Output the [X, Y] coordinate of the center of the cell containing the given text.  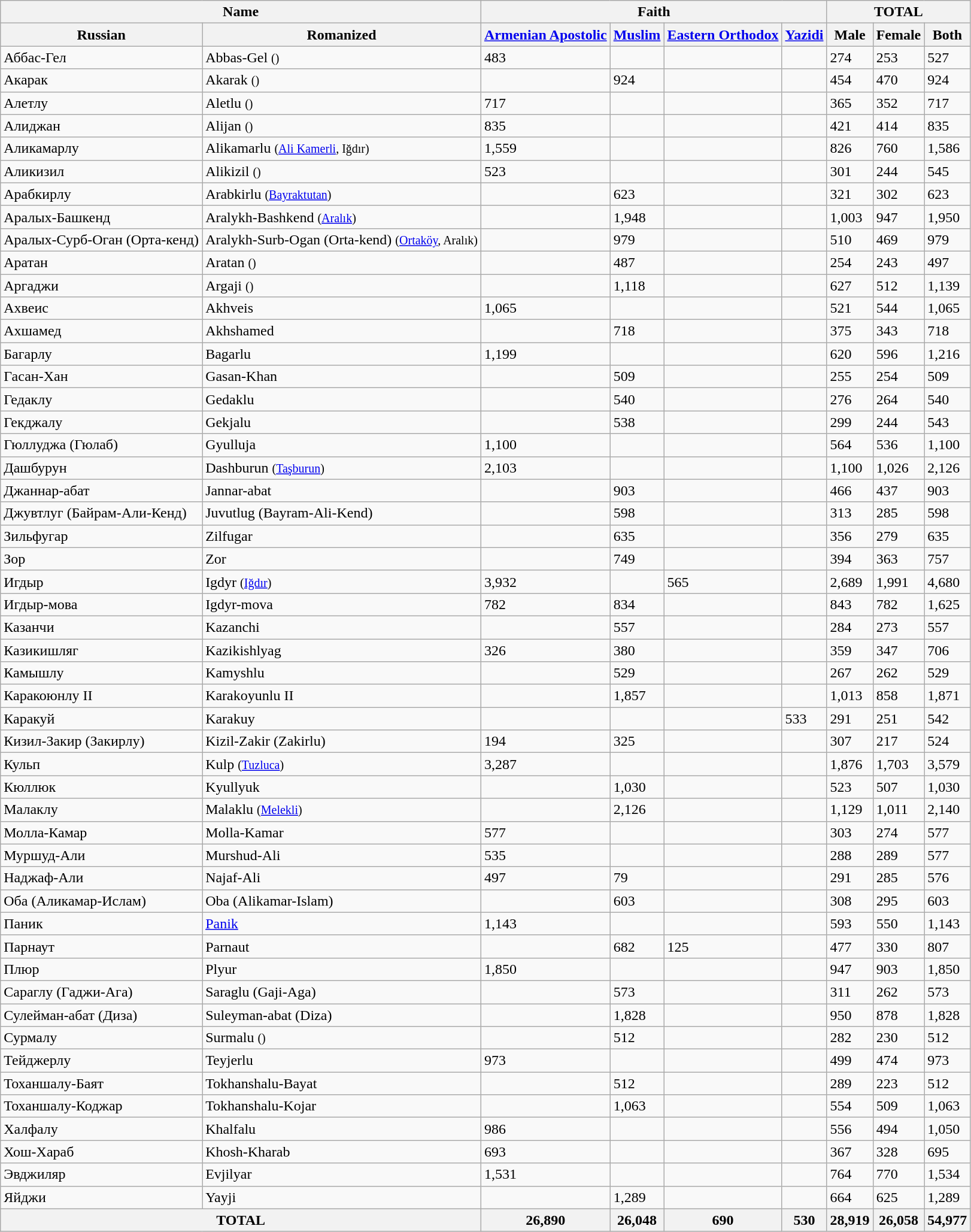
Зор [102, 559]
757 [947, 559]
Karakoyunlu II [342, 696]
217 [899, 741]
706 [947, 650]
Suleyman-abat (Diza) [342, 1015]
2,689 [850, 582]
Тоханшалу-Баят [102, 1083]
Яйджи [102, 1197]
749 [637, 559]
Gyulluja [342, 445]
328 [899, 1152]
Oba (Alikamar-Islam) [342, 901]
878 [899, 1015]
1,876 [850, 764]
Arabkirlu (Bayraktutan) [342, 194]
1,991 [899, 582]
Багарлу [102, 354]
Alijan () [342, 126]
Female [899, 35]
Eastern Orthodox [723, 35]
477 [850, 946]
Аратан [102, 262]
Арабкирлу [102, 194]
843 [850, 604]
Russian [102, 35]
1,950 [947, 217]
Зильфугар [102, 536]
1,013 [850, 696]
264 [899, 399]
Оба (Аликамар-Ислам) [102, 901]
Парнаут [102, 946]
251 [899, 719]
625 [899, 1197]
26,048 [637, 1220]
538 [637, 422]
302 [899, 194]
Каракоюнлу II [102, 696]
276 [850, 399]
4,680 [947, 582]
Тейджерлу [102, 1061]
Saraglu (Gaji-Aga) [342, 992]
Аликизил [102, 171]
Гюллуджа (Гюлаб) [102, 445]
524 [947, 741]
303 [850, 833]
375 [850, 331]
380 [637, 650]
536 [899, 445]
834 [637, 604]
1,011 [899, 810]
Aratan () [342, 262]
Both [947, 35]
826 [850, 149]
Сулейман-абат (Диза) [102, 1015]
950 [850, 1015]
Эвджиляр [102, 1175]
Alikizil () [342, 171]
Гекджалу [102, 422]
Kamyshlu [342, 673]
Abbas-Gel () [342, 57]
437 [899, 491]
Хош-Хараб [102, 1152]
365 [850, 103]
Yazidi [805, 35]
556 [850, 1129]
554 [850, 1106]
343 [899, 331]
Алетлу [102, 103]
Akhshamed [342, 331]
Name [241, 12]
28,919 [850, 1220]
1,871 [947, 696]
Najaf-Ali [342, 878]
Gedaklu [342, 399]
530 [805, 1220]
Yayji [342, 1197]
986 [545, 1129]
Jannar-abat [342, 491]
421 [850, 126]
527 [947, 57]
367 [850, 1152]
Kazanchi [342, 627]
Kulp (Tuzluca) [342, 764]
Akarak () [342, 80]
Malaklu (Melekli) [342, 810]
627 [850, 286]
550 [899, 924]
1,003 [850, 217]
267 [850, 673]
325 [637, 741]
311 [850, 992]
1,531 [545, 1175]
Наджаф-Али [102, 878]
288 [850, 855]
454 [850, 80]
Казикишляг [102, 650]
230 [899, 1038]
Kyullyuk [342, 787]
Tokhanshalu-Bayat [342, 1083]
858 [899, 696]
295 [899, 901]
Сараглу (Гаджи-Ага) [102, 992]
Aralykh-Bashkend (Aralık) [342, 217]
1,026 [899, 468]
521 [850, 308]
Аликамарлу [102, 149]
Кюллюк [102, 787]
1,199 [545, 354]
Molla-Kamar [342, 833]
299 [850, 422]
Dashburun (Taşburun) [342, 468]
Аралых-Башкенд [102, 217]
243 [899, 262]
494 [899, 1129]
Алиджан [102, 126]
760 [899, 149]
1,857 [637, 696]
Akhveis [342, 308]
Tokhanshalu-Kojar [342, 1106]
273 [899, 627]
Karakuy [342, 719]
Муршуд-Али [102, 855]
Джаннар-абат [102, 491]
2,140 [947, 810]
279 [899, 536]
79 [637, 878]
596 [899, 354]
620 [850, 354]
1,703 [899, 764]
Argaji () [342, 286]
Казанчи [102, 627]
352 [899, 103]
Гасан-Хан [102, 377]
545 [947, 171]
Khalfalu [342, 1129]
194 [545, 741]
565 [723, 582]
Дашбурун [102, 468]
Kazikishlyag [342, 650]
Igdyr-mova [342, 604]
Молла-Камар [102, 833]
Panik [342, 924]
Аралых-Сурб-Оган (Орта-кенд) [102, 240]
1,948 [637, 217]
Игдыр [102, 582]
564 [850, 445]
2,103 [545, 468]
576 [947, 878]
483 [545, 57]
Кизил-Закир (Закирлу) [102, 741]
255 [850, 377]
Игдыр-мова [102, 604]
1,050 [947, 1129]
Малаклу [102, 810]
Romanized [342, 35]
535 [545, 855]
1,118 [637, 286]
321 [850, 194]
3,579 [947, 764]
308 [850, 901]
Plyur [342, 969]
Ахшамед [102, 331]
3,932 [545, 582]
Сурмалу [102, 1038]
54,977 [947, 1220]
664 [850, 1197]
Аргаджи [102, 286]
253 [899, 57]
3,287 [545, 764]
1,129 [850, 810]
125 [723, 946]
Плюр [102, 969]
Халфалу [102, 1129]
Alikamarlu (Ali Kamerli, Iğdır) [342, 149]
469 [899, 240]
1,139 [947, 286]
Паник [102, 924]
Male [850, 35]
330 [899, 946]
693 [545, 1152]
543 [947, 422]
690 [723, 1220]
Ахвеис [102, 308]
470 [899, 80]
363 [899, 559]
359 [850, 650]
Гедаклу [102, 399]
Khosh-Kharab [342, 1152]
Камышлу [102, 673]
284 [850, 627]
Zilfugar [342, 536]
414 [899, 126]
682 [637, 946]
807 [947, 946]
Аббас-Гел [102, 57]
510 [850, 240]
26,058 [899, 1220]
Кульп [102, 764]
Тоханшалу-Коджар [102, 1106]
544 [899, 308]
307 [850, 741]
301 [850, 171]
282 [850, 1038]
507 [899, 787]
Акарак [102, 80]
770 [899, 1175]
Faith [654, 12]
1,534 [947, 1175]
Zor [342, 559]
Armenian Apostolic [545, 35]
487 [637, 262]
Igdyr (Iğdır) [342, 582]
593 [850, 924]
347 [899, 650]
313 [850, 513]
223 [899, 1083]
542 [947, 719]
Juvutlug (Bayram-Ali-Kend) [342, 513]
Джувтлуг (Байрам-Али-Кенд) [102, 513]
Muslim [637, 35]
394 [850, 559]
Parnaut [342, 946]
1,586 [947, 149]
Aralykh-Surb-Ogan (Orta-kend) (Ortaköy, Aralık) [342, 240]
Murshud-Ali [342, 855]
499 [850, 1061]
326 [545, 650]
26,890 [545, 1220]
356 [850, 536]
Teyjerlu [342, 1061]
Gasan-Khan [342, 377]
695 [947, 1152]
Каракуй [102, 719]
1,559 [545, 149]
Kizil-Zakir (Zakirlu) [342, 741]
Bagarlu [342, 354]
Evjilyar [342, 1175]
1,216 [947, 354]
474 [899, 1061]
764 [850, 1175]
Aletlu () [342, 103]
Surmalu () [342, 1038]
533 [805, 719]
Gekjalu [342, 422]
1,625 [947, 604]
466 [850, 491]
